From the cell containing the given text, extract its center point as [x, y] coordinate. 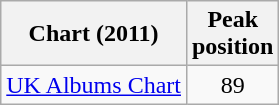
UK Albums Chart [94, 85]
Peakposition [232, 34]
Chart (2011) [94, 34]
89 [232, 85]
